Pinpoint the cell where the given text exists, returning its (X, Y) midpoint coordinate. 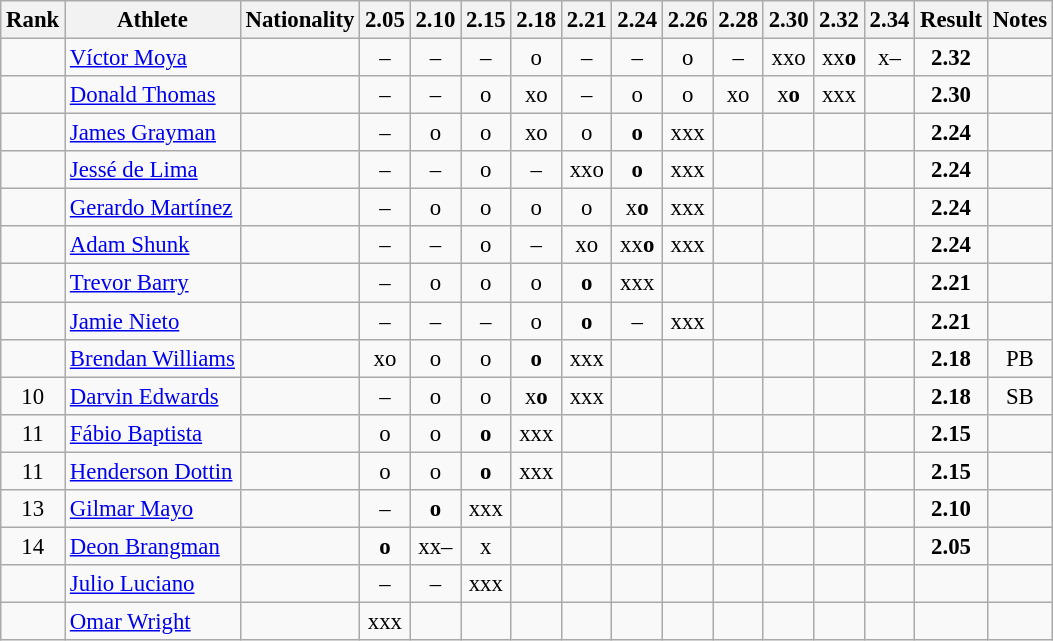
James Grayman (153, 133)
Fábio Baptista (153, 433)
x– (889, 58)
Deon Brangman (153, 546)
Result (952, 20)
Jamie Nieto (153, 321)
PB (1020, 358)
Henderson Dottin (153, 471)
xx– (435, 546)
Jessé de Lima (153, 170)
Rank (33, 20)
Brendan Williams (153, 358)
Gilmar Mayo (153, 509)
Notes (1020, 20)
Julio Luciano (153, 584)
Donald Thomas (153, 95)
Trevor Barry (153, 283)
10 (33, 396)
Nationality (300, 20)
13 (33, 509)
2.28 (738, 20)
Darvin Edwards (153, 396)
2.26 (687, 20)
SB (1020, 396)
Omar Wright (153, 621)
Adam Shunk (153, 245)
Athlete (153, 20)
14 (33, 546)
Gerardo Martínez (153, 208)
2.34 (889, 20)
Víctor Moya (153, 58)
x (486, 546)
